For the text-containing cell, return its midpoint in [x, y] coordinate format. 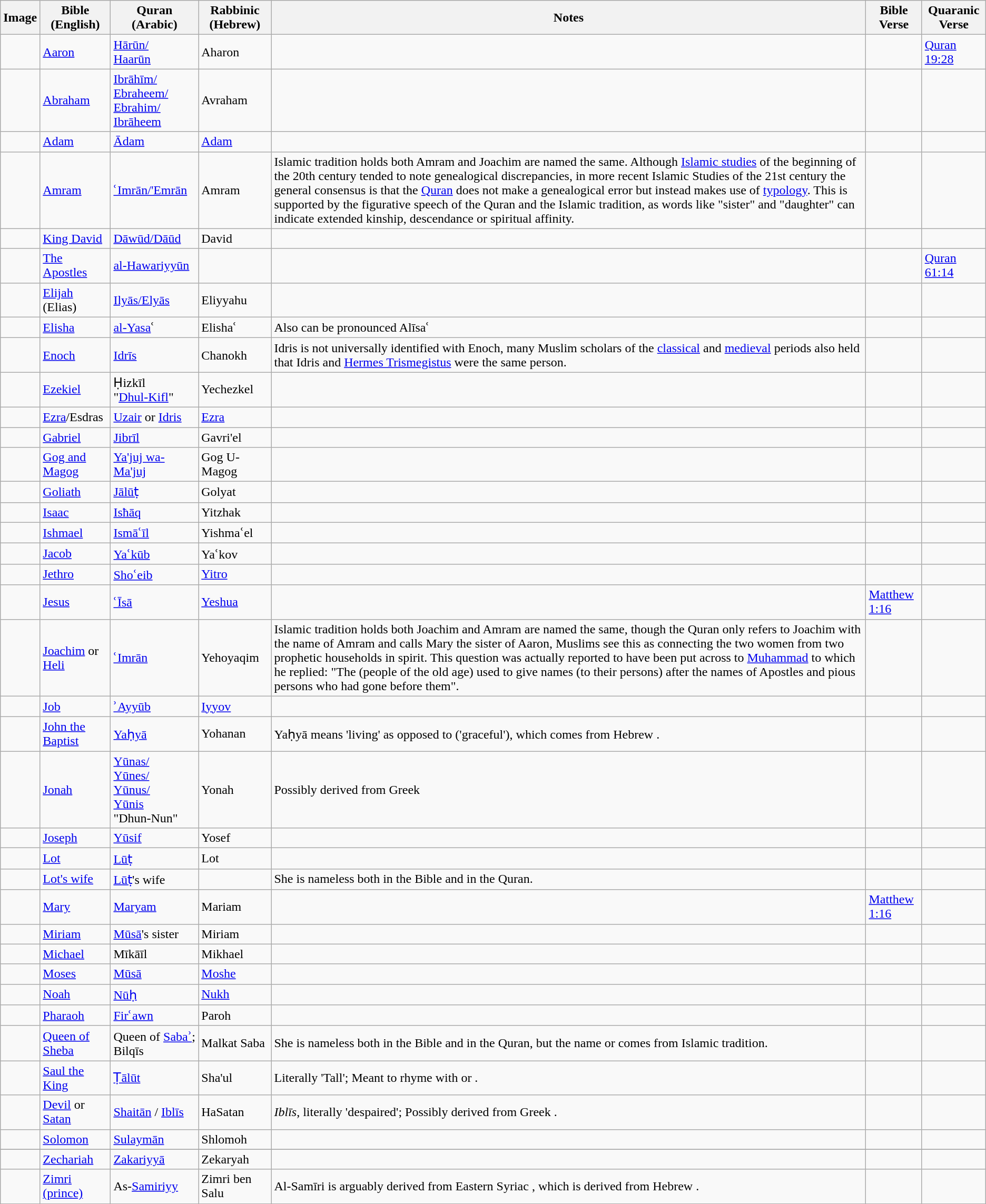
Aharon [235, 52]
Ya'juj wa-Ma'juj [155, 464]
Quaranic Verse [953, 18]
Queen of Sabaʾ; Bilqīs [155, 1043]
Ibrāhīm/Ebraheem/Ebrahim/Ibrāheem [155, 100]
Possibly derived from Greek [569, 790]
Jonah [75, 790]
The Apostles [75, 265]
Elijah (Elias) [75, 300]
Mīkāīl [155, 954]
Jesus [75, 602]
Yeshua [235, 602]
Jacob [75, 554]
Lot's wife [75, 879]
Avraham [235, 100]
al-Hawariyyūn [155, 265]
King David [75, 238]
Yechezkel [235, 390]
ʾAyyūb [155, 707]
Eliyyahu [235, 300]
Enoch [75, 355]
Rabbinic (Hebrew) [235, 18]
Image [20, 18]
Zimri ben Salu [235, 1187]
Michael [75, 954]
Gog and Magog [75, 464]
ʿĪsā [155, 602]
Bible (English) [75, 18]
Mikhael [235, 954]
Gavri'el [235, 437]
Yosef [235, 838]
Zakariyyā [155, 1159]
Hārūn/Haarūn [155, 52]
She is nameless both in the Bible and in the Quran. [569, 879]
Quran 19:28 [953, 52]
Paroh [235, 1016]
Elisha [75, 327]
Yishmaʿel [235, 533]
Maryam [155, 907]
David [235, 238]
Notes [569, 18]
Dāwūd/Dāūd [155, 238]
Yaʿkūb [155, 554]
Yaʿkov [235, 554]
Mariam [235, 907]
Sulaymān [155, 1139]
Golyat [235, 492]
Abraham [75, 100]
al-Yasaʿ [155, 327]
Zimri (prince) [75, 1187]
Solomon [75, 1139]
Jibrīl [155, 437]
As-Samiriyy [155, 1187]
Iblīs, literally 'despaired'; Possibly derived from Greek . [569, 1112]
Shoʿeib [155, 574]
HaSatan [235, 1112]
Yaḥyā [155, 734]
Uzair or Idris [155, 417]
Queen of Sheba [75, 1043]
Also can be pronounced Alīsaʿ [569, 327]
Yūnas/Yūnes/Yūnus/Yūnis "Dhun-Nun" [155, 790]
Job [75, 707]
Al-Samīri is arguably derived from Eastern Syriac , which is derived from Hebrew . [569, 1187]
Aaron [75, 52]
Firʿawn [155, 1016]
Joachim or Heli [75, 658]
ʿImrān [155, 658]
Bible Verse [894, 18]
Iyyov [235, 707]
She is nameless both in the Bible and in the Quran, but the name or comes from Islamic tradition. [569, 1043]
Ḥizkīl "Dhul-Kifl" [155, 390]
Shaitān / Iblīs [155, 1112]
Ismāʿīl [155, 533]
Zechariah [75, 1159]
Nūḥ [155, 994]
Quran (Arabic) [155, 18]
Lūṭ's wife [155, 879]
Ezekiel [75, 390]
Yitzhak [235, 512]
Jethro [75, 574]
Joseph [75, 838]
Mūsā's sister [155, 934]
Shlomoh [235, 1139]
Noah [75, 994]
Yehoyaqim [235, 658]
Ādam [155, 142]
Gog U-Magog [235, 464]
Mūsā [155, 974]
Mary [75, 907]
Goliath [75, 492]
Ezra/Esdras [75, 417]
Moses [75, 974]
Yitro [235, 574]
Literally 'Tall'; Meant to rhyme with or . [569, 1078]
Saul the King [75, 1078]
Yohanan [235, 734]
Lūṭ [155, 859]
Devil or Satan [75, 1112]
Isħāq [155, 512]
Isaac [75, 512]
Zekaryah [235, 1159]
ʿImrān/'Emrān [155, 190]
Elishaʿ [235, 327]
Pharaoh [75, 1016]
Ezra [235, 417]
Gabriel [75, 437]
Idrīs [155, 355]
Moshe [235, 974]
Malkat Saba [235, 1043]
Ishmael [75, 533]
Chanokh [235, 355]
Nukh [235, 994]
Yūsif [155, 838]
Quran 61:14 [953, 265]
John the Baptist [75, 734]
Ilyās/Elyās [155, 300]
Sha'ul [235, 1078]
Yaḥyā means 'living' as opposed to ('graceful'), which comes from Hebrew . [569, 734]
Jālūṭ [155, 492]
Ṭālūt [155, 1078]
Yonah [235, 790]
